Determine the [X, Y] coordinate at the center of the cell enclosing the given text.  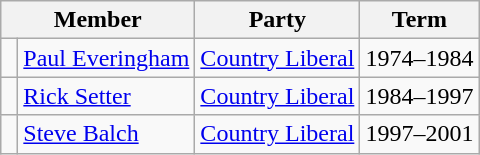
Term [420, 20]
1974–1984 [420, 58]
Party [278, 20]
1997–2001 [420, 134]
Paul Everingham [106, 58]
Rick Setter [106, 96]
Member [98, 20]
1984–1997 [420, 96]
Steve Balch [106, 134]
